Determine the (X, Y) coordinate at the center of the cell enclosing the given text.  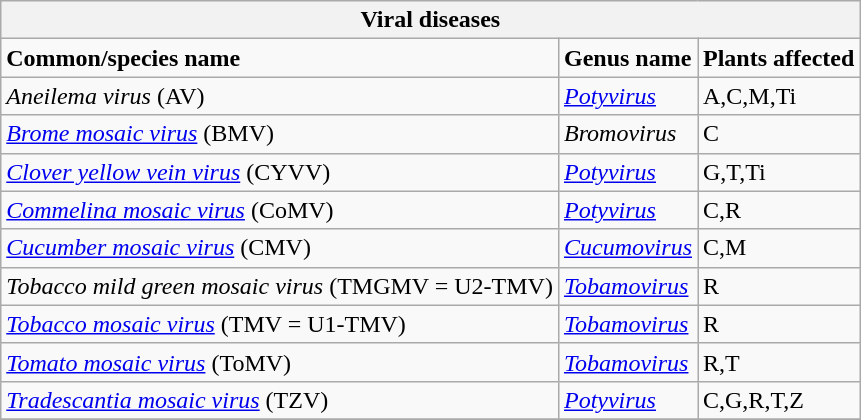
Genus name (628, 58)
Aneilema virus (AV) (280, 96)
G,T,Ti (779, 172)
C (779, 134)
Common/species name (280, 58)
Bromovirus (628, 134)
C,G,R,T,Z (779, 400)
C,M (779, 248)
Tradescantia mosaic virus (TZV) (280, 400)
Clover yellow vein virus (CYVV) (280, 172)
Cucumovirus (628, 248)
Tomato mosaic virus (ToMV) (280, 362)
Tobacco mild green mosaic virus (TMGMV = U2-TMV) (280, 286)
Commelina mosaic virus (CoMV) (280, 210)
R,T (779, 362)
Tobacco mosaic virus (TMV = U1-TMV) (280, 324)
Brome mosaic virus (BMV) (280, 134)
A,C,M,Ti (779, 96)
Plants affected (779, 58)
C,R (779, 210)
Cucumber mosaic virus (CMV) (280, 248)
Viral diseases (430, 20)
